For the text-containing cell, return its midpoint in [x, y] coordinate format. 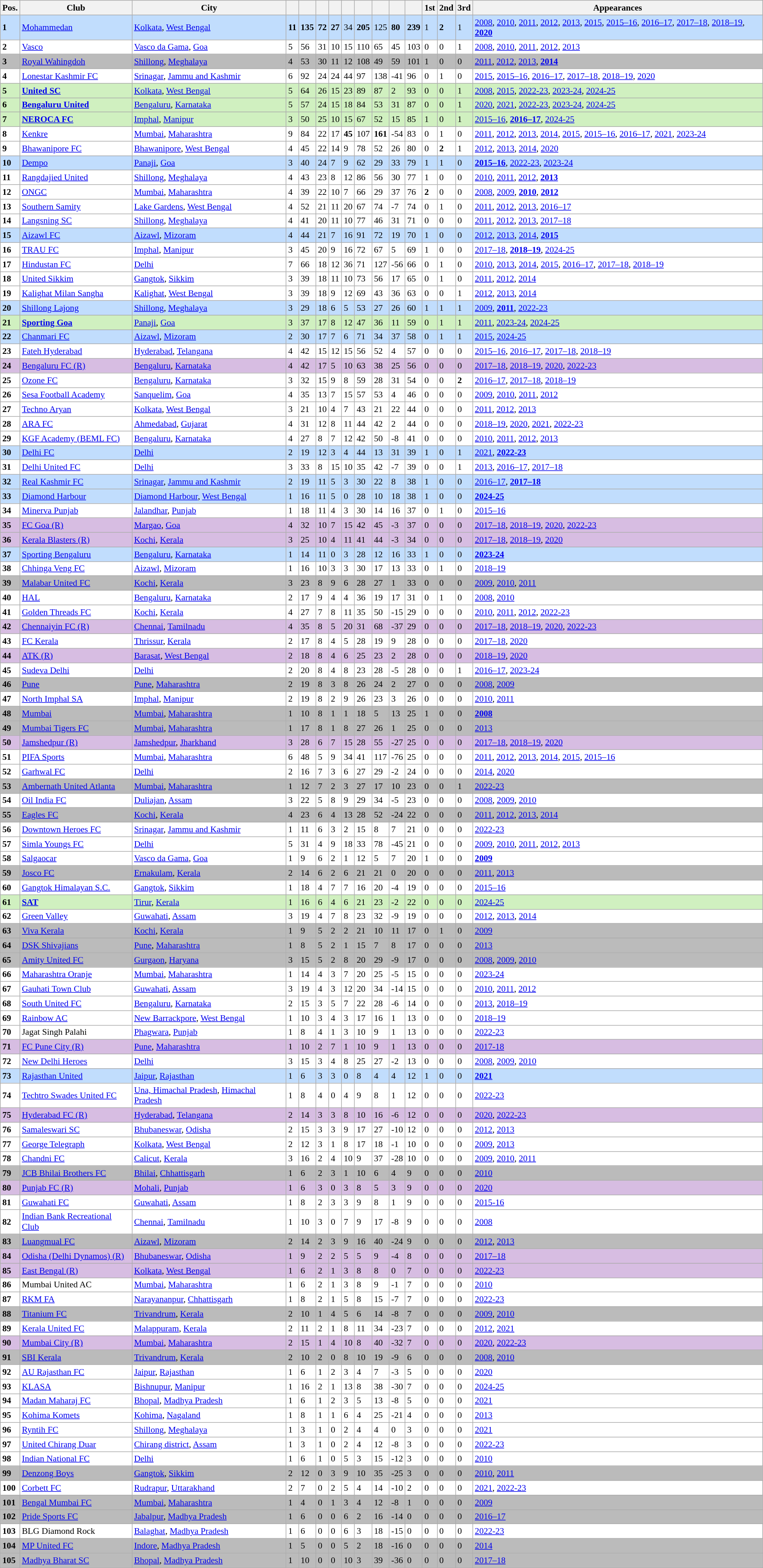
City [209, 8]
Luangmual FC [76, 1242]
Ryntih FC [76, 1430]
-32 [397, 1343]
Mumbai [76, 714]
99 [10, 1474]
ARA FC [76, 424]
Ahmedabad, Gujarat [209, 424]
Delhi United FC [76, 467]
Jamshedpur (R) [76, 743]
2008, 2010, 2011, 2012, 2013, 2015, 2015–16, 2016–17, 2017–18, 2018–19, 2020 [618, 28]
2009, 2010, 2011, 2012 [618, 395]
United Sikkim [76, 279]
-41 [397, 76]
SBI Kerala [76, 1358]
Amity United FC [76, 960]
2017–18, 2020 [618, 641]
2008, 2010, 2011, 2012, 2013 [618, 47]
2011, 2012, 2013, 2014, 2015, 2015–16 [618, 757]
2011, 2012, 2014 [618, 279]
2016–17, 2017–18, 2018–19 [618, 380]
Rudrapur, Uttarakhand [209, 1488]
88 [10, 1314]
2016–17 [618, 1517]
107 [363, 134]
Lonestar Kashmir FC [76, 76]
FC Pune City (R) [76, 1047]
Mumbai Tigers FC [76, 728]
Mumbai United AC [76, 1285]
BLG Diamond Rock [76, 1531]
Ernakulam, Kerala [209, 873]
Garhwal FC [76, 772]
Langsning SC [76, 221]
81 [10, 1202]
Una, Himachal Pradesh, Himachal Pradesh [209, 1096]
2009, 2011, 2022-23 [618, 308]
Chirang district, Assam [209, 1444]
2011, 2012, 2013, 2016–17 [618, 207]
ATK (R) [76, 656]
New Delhi Heroes [76, 1062]
Maharashtra Oranje [76, 975]
Diamond Harbour [76, 496]
United Chirang Duar [76, 1444]
-36 [397, 1560]
Royal Wahingdoh [76, 62]
Kenkre [76, 134]
Narayananpur, Chhattisgarh [209, 1300]
Indian Bank Recreational Club [76, 1222]
2011, 2012, 2013, 2014, 2015, 2015–16, 2016–17, 2021, 2023-24 [618, 134]
Jabalpur, Madhya Pradesh [209, 1517]
Jagat Singh Palahi [76, 1032]
Kerala United FC [76, 1328]
2017–18, 2018–19, 2024-25 [618, 250]
Madan Maharaj FC [76, 1401]
2015–16, 2016–17, 2024-25 [618, 120]
125 [381, 28]
-37 [397, 627]
3rd [464, 8]
Tirur, Kerala [209, 902]
Gauhati Town Club [76, 989]
Bengaluru United [76, 105]
Dempo [76, 163]
Barasat, West Bengal [209, 656]
-76 [397, 757]
Pride Sports FC [76, 1517]
Rangdajied United [76, 178]
Sporting Bengaluru [76, 554]
-28 [397, 1159]
105 [10, 1560]
Jamshedpur, Jharkhand [209, 743]
Kalighat Milan Sangha [76, 294]
Kalighat, West Bengal [209, 294]
Bhilai, Chhattisgarh [209, 1173]
2009, 2010, 2011, 2012, 2013 [618, 844]
Hyderabad FC (R) [76, 1115]
104 [10, 1546]
Kohima Komets [76, 1415]
-27 [397, 743]
Denzong Boys [76, 1474]
117 [381, 757]
2015, 2024-25 [618, 337]
Chanmari FC [76, 337]
Ambernath United Atlanta [76, 786]
Eagles FC [76, 815]
Techtro Swades United FC [76, 1096]
Aizawl FC [76, 236]
2nd [446, 8]
2015-16 [618, 1202]
Duliajan, Assam [209, 800]
Vasco [76, 47]
Hindustan FC [76, 264]
1st [430, 8]
Bhawanipore, West Bengal [209, 148]
ONGC [76, 192]
Real Kashmir FC [76, 482]
Viva Kerala [76, 931]
Green Valley [76, 916]
-25 [397, 1474]
Indian National FC [76, 1459]
-30 [397, 1387]
Salgaocar [76, 859]
-23 [397, 1328]
2009, 2013 [618, 1144]
Bishnupur, Manipur [209, 1387]
AU Rajasthan FC [76, 1372]
DSK Shivajians [76, 946]
Diamond Harbour, West Bengal [209, 496]
100 [10, 1488]
Samaleswari SC [76, 1130]
2012, 2013, 2014, 2020 [618, 148]
Punjab FC (R) [76, 1188]
North Imphal SA [76, 699]
SAT [76, 902]
KGF Academy (BEML FC) [76, 438]
Bengal Mumbai FC [76, 1503]
MP United FC [76, 1546]
Bhawanipore FC [76, 148]
Kerala Blasters (R) [76, 540]
108 [363, 62]
2017-18 [618, 1047]
Gurgaon, Haryana [209, 960]
95 [10, 1415]
South United FC [76, 1003]
135 [308, 28]
51 [10, 757]
Chennaiyin FC (R) [76, 627]
138 [381, 76]
161 [381, 134]
Odisha (Delhi Dynamos) (R) [76, 1256]
United SC [76, 91]
Lake Gardens, West Bengal [209, 207]
2008, 2009, 2010, 2012 [618, 192]
2012, 2013, 2014, 2015 [618, 236]
Sanquelim, Goa [209, 395]
2013, 2016–17, 2017–18 [618, 467]
Calicut, Kerala [209, 1159]
Shillong Lajong [76, 308]
-54 [397, 134]
East Bengal (R) [76, 1271]
Pune [76, 685]
Bengaluru FC (R) [76, 366]
NEROCA FC [76, 120]
2010, 2013, 2014, 2015, 2016–17, 2017–18, 2018–19 [618, 264]
-12 [397, 1459]
Golden Threads FC [76, 612]
Gangtok Himalayan S.C. [76, 888]
2020, 2021, 2022-23, 2023-24, 2024-25 [618, 105]
2008, 2009 [618, 685]
Josco FC [76, 873]
FC Kerala [76, 641]
-45 [397, 844]
TRAU FC [76, 250]
2011, 2023-24, 2024-25 [618, 323]
Mumbai City (R) [76, 1343]
2014 [618, 1546]
2011, 2012, 2013, 2017–18 [618, 221]
Ozone FC [76, 380]
Sporting Goa [76, 323]
2016–17, 2023-24 [618, 670]
New Barrackpore, West Bengal [209, 1018]
239 [413, 28]
Minerva Punjab [76, 511]
2012, 2021 [618, 1328]
Mohali, Punjab [209, 1188]
2018–19, 2020, 2021, 2022-23 [618, 424]
PIFA Sports [76, 757]
JCB Bhilai Brothers FC [76, 1173]
2011, 2012, 2013 [618, 410]
Corbett FC [76, 1488]
HAL [76, 598]
2018–19, 2020 [618, 656]
Chandni FC [76, 1159]
2015–16, 2022-23, 2023-24 [618, 163]
2014, 2020 [618, 772]
Mohammedan [76, 28]
-16 [397, 1546]
Malabar United FC [76, 583]
Southern Samity [76, 207]
Simla Youngs FC [76, 844]
-21 [397, 1415]
-56 [397, 264]
61 [10, 902]
Delhi FC [76, 453]
2011, 2013 [618, 873]
Pos. [10, 8]
2009, 2010 [618, 1314]
75 [10, 1115]
Chhinga Veng FC [76, 569]
Sudeva Delhi [76, 670]
Kohima, Nagaland [209, 1415]
2015–16, 2016–17, 2017–18, 2018–19 [618, 351]
98 [10, 1459]
Indore, Madhya Pradesh [209, 1546]
Phagwara, Punjab [209, 1032]
102 [10, 1517]
Club [76, 8]
Sesa Football Academy [76, 395]
RKM FA [76, 1300]
Malappuram, Kerala [209, 1328]
George Telegraph [76, 1144]
Rainbow AC [76, 1018]
2015, 2015–16, 2016–17, 2017–18, 2018–19, 2020 [618, 76]
205 [363, 28]
82 [10, 1222]
Thrissur, Kerala [209, 641]
KLASA [76, 1387]
Appearances [618, 8]
Titanium FC [76, 1314]
Downtown Heroes FC [76, 830]
Guwahati FC [76, 1202]
127 [381, 264]
Jalandhar, Punjab [209, 511]
Techno Aryan [76, 410]
90 [10, 1343]
Oil India FC [76, 800]
110 [363, 47]
2010, 2011, 2012 [618, 989]
FC Goa (R) [76, 526]
2013, 2018–19 [618, 1003]
2016–17, 2017–18 [618, 482]
2010, 2011, 2012, 2022-23 [618, 612]
Madhya Bharat SC [76, 1560]
2008, 2015, 2022-23, 2023-24, 2024-25 [618, 91]
94 [10, 1401]
Fateh Hyderabad [76, 351]
Margao, Goa [209, 526]
Rajasthan United [76, 1076]
Balaghat, Madhya Pradesh [209, 1531]
